Identify which cell holds the provided text, then report its (X, Y) central coordinate. 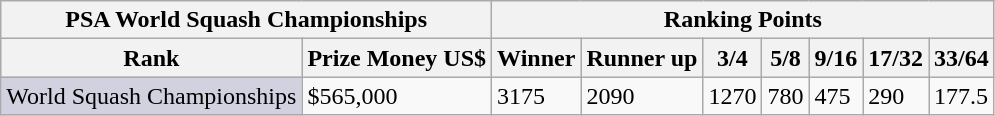
Ranking Points (744, 20)
9/16 (836, 58)
Prize Money US$ (397, 58)
1270 (732, 96)
177.5 (961, 96)
Rank (152, 58)
33/64 (961, 58)
5/8 (786, 58)
780 (786, 96)
World Squash Championships (152, 96)
Winner (536, 58)
PSA World Squash Championships (246, 20)
$565,000 (397, 96)
475 (836, 96)
290 (896, 96)
3/4 (732, 58)
Runner up (642, 58)
3175 (536, 96)
2090 (642, 96)
17/32 (896, 58)
